Search for the cell housing the specified text and yield its [X, Y] center coordinate. 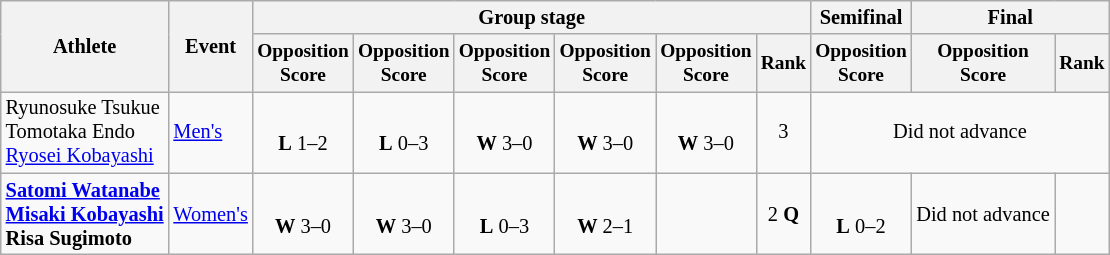
Athlete [85, 46]
Ryunosuke TsukueTomotaka EndoRyosei Kobayashi [85, 132]
Women's [210, 214]
Group stage [532, 17]
3 [783, 132]
L 1–2 [304, 132]
Satomi WatanabeMisaki KobayashiRisa Sugimoto [85, 214]
L 0–2 [862, 214]
Event [210, 46]
Men's [210, 132]
2 Q [783, 214]
Semifinal [862, 17]
W 2–1 [606, 214]
Final [1010, 17]
